Pinpoint the cell where the given text exists, returning its [x, y] midpoint coordinate. 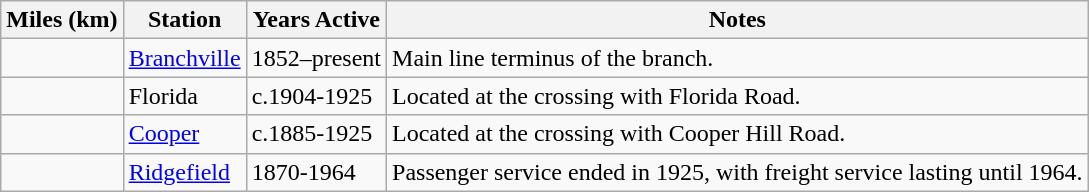
Ridgefield [184, 172]
Branchville [184, 58]
1870-1964 [316, 172]
Main line terminus of the branch. [738, 58]
Years Active [316, 20]
Located at the crossing with Florida Road. [738, 96]
1852–present [316, 58]
Notes [738, 20]
Florida [184, 96]
Passenger service ended in 1925, with freight service lasting until 1964. [738, 172]
Located at the crossing with Cooper Hill Road. [738, 134]
Miles (km) [62, 20]
c.1885-1925 [316, 134]
Station [184, 20]
c.1904-1925 [316, 96]
Cooper [184, 134]
